Return the [x, y] coordinate for the center point of the cell that contains the specified text.  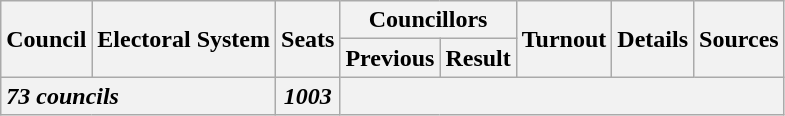
73 councils [138, 96]
Details [653, 39]
Electoral System [184, 39]
Seats [308, 39]
Previous [390, 58]
Councillors [428, 20]
Result [478, 58]
1003 [308, 96]
Council [46, 39]
Sources [740, 39]
Turnout [564, 39]
